Find where the given text appears and provide that cell's center as [x, y] coordinate. 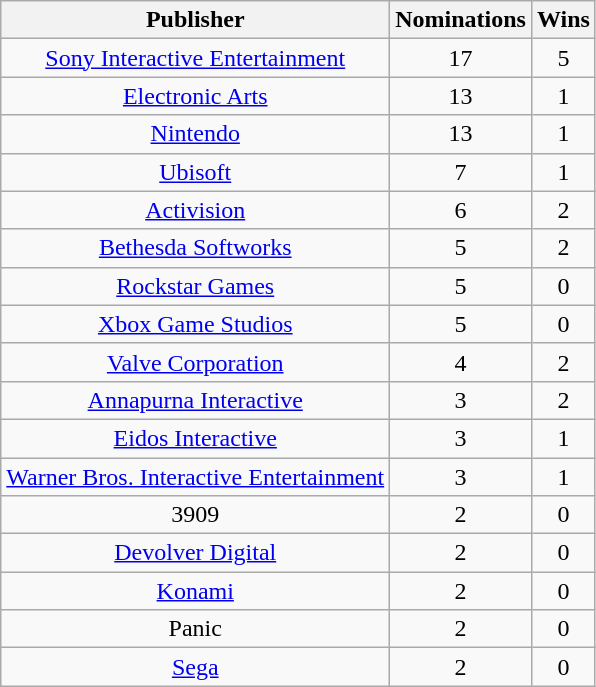
Annapurna Interactive [196, 400]
Sony Interactive Entertainment [196, 58]
Wins [563, 20]
Nintendo [196, 134]
Xbox Game Studios [196, 324]
Nominations [461, 20]
Publisher [196, 20]
7 [461, 172]
Activision [196, 210]
17 [461, 58]
Devolver Digital [196, 553]
Sega [196, 667]
Rockstar Games [196, 286]
Konami [196, 591]
Bethesda Softworks [196, 248]
Warner Bros. Interactive Entertainment [196, 477]
6 [461, 210]
Ubisoft [196, 172]
3909 [196, 515]
Valve Corporation [196, 362]
4 [461, 362]
Eidos Interactive [196, 438]
Electronic Arts [196, 96]
Panic [196, 629]
